Locate the cell with the specified text and output its [x, y] center coordinate. 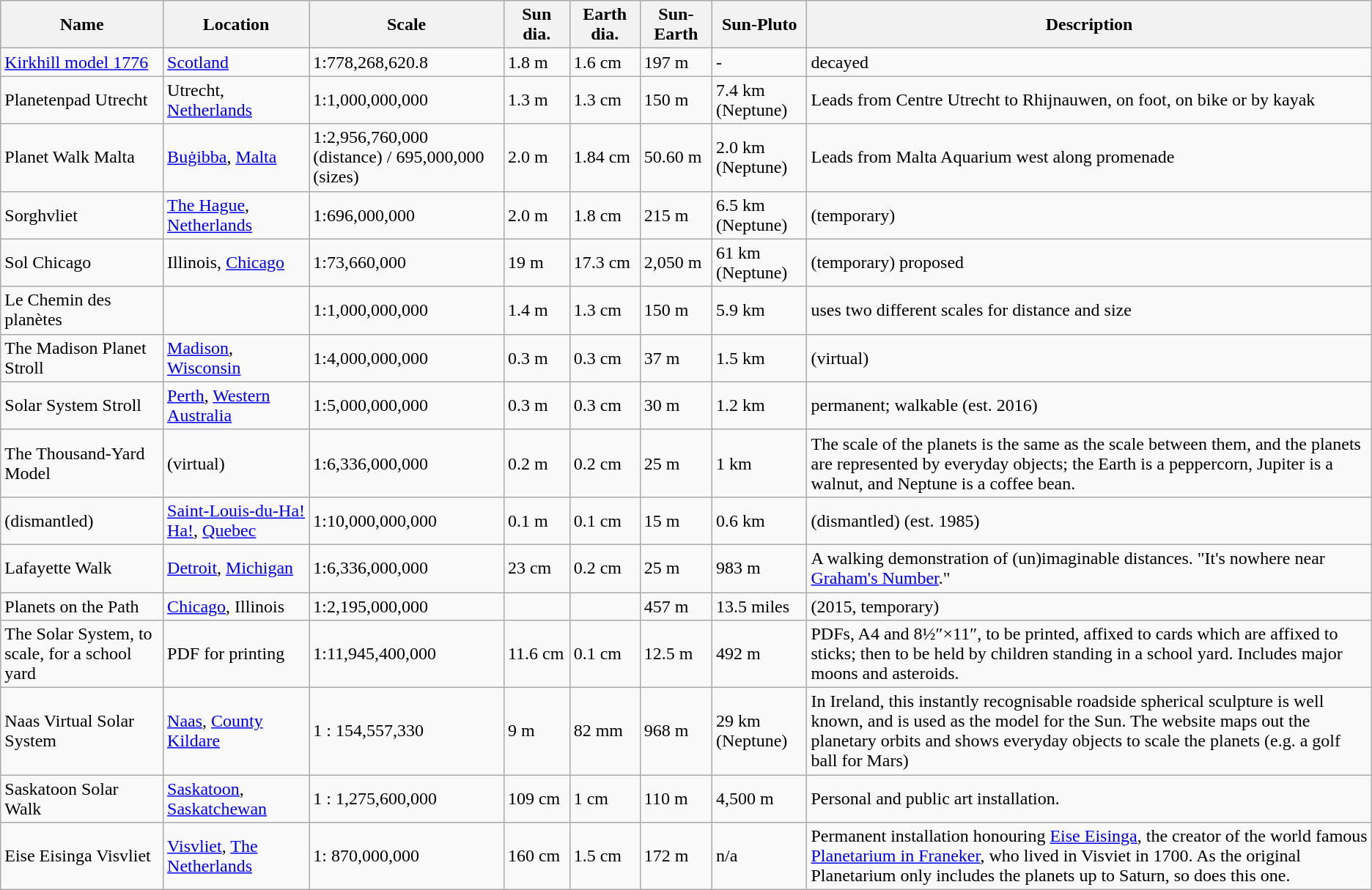
Leads from Malta Aquarium west along promenade [1089, 157]
Sol Chicago [82, 262]
7.4 km (Neptune) [759, 100]
Naas, County Kildare [236, 731]
1:5,000,000,000 [407, 406]
1.8 cm [605, 215]
492 m [759, 654]
1: 870,000,000 [407, 856]
Detroit, Michigan [236, 568]
Planetenpad Utrecht [82, 100]
110 m [676, 798]
Earth dia. [605, 25]
Utrecht, Netherlands [236, 100]
Le Chemin des planètes [82, 311]
Lafayette Walk [82, 568]
Name [82, 25]
4,500 m [759, 798]
968 m [676, 731]
Sun-Pluto [759, 25]
The Hague, Netherlands [236, 215]
1 km [759, 463]
(temporary) proposed [1089, 262]
37 m [676, 357]
29 km (Neptune) [759, 731]
The Thousand-Yard Model [82, 463]
Planet Walk Malta [82, 157]
1.5 cm [605, 856]
1.84 cm [605, 157]
172 m [676, 856]
Saskatoon, Saskatchewan [236, 798]
n/a [759, 856]
Planets on the Path [82, 606]
61 km (Neptune) [759, 262]
2,050 m [676, 262]
13.5 miles [759, 606]
Scotland [236, 62]
decayed [1089, 62]
1:2,956,760,000 (distance) / 695,000,000 (sizes) [407, 157]
(2015, temporary) [1089, 606]
uses two different scales for distance and size [1089, 311]
11.6 cm [536, 654]
2.0 km (Neptune) [759, 157]
- [759, 62]
9 m [536, 731]
457 m [676, 606]
permanent; walkable (est. 2016) [1089, 406]
1.4 m [536, 311]
1 cm [605, 798]
197 m [676, 62]
1.2 km [759, 406]
109 cm [536, 798]
1:11,945,400,000 [407, 654]
0.6 km [759, 520]
1:696,000,000 [407, 215]
Leads from Centre Utrecht to Rhijnauwen, on foot, on bike or by kayak [1089, 100]
Description [1089, 25]
(dismantled) (est. 1985) [1089, 520]
0.1 m [536, 520]
Kirkhill model 1776 [82, 62]
160 cm [536, 856]
1.5 km [759, 357]
17.3 cm [605, 262]
82 mm [605, 731]
19 m [536, 262]
Eise Eisinga Visvliet [82, 856]
Scale [407, 25]
1.8 m [536, 62]
(temporary) [1089, 215]
983 m [759, 568]
Saskatoon Solar Walk [82, 798]
50.60 m [676, 157]
1 : 154,557,330 [407, 731]
PDF for printing [236, 654]
Saint-Louis-du-Ha! Ha!, Quebec [236, 520]
1:778,268,620.8 [407, 62]
1:73,660,000 [407, 262]
1 : 1,275,600,000 [407, 798]
The Solar System, to scale, for a school yard [82, 654]
1.6 cm [605, 62]
Chicago, Illinois [236, 606]
Buġibba, Malta [236, 157]
Sun dia. [536, 25]
Visvliet, The Netherlands [236, 856]
30 m [676, 406]
5.9 km [759, 311]
Perth, Western Australia [236, 406]
1:4,000,000,000 [407, 357]
1:10,000,000,000 [407, 520]
Madison, Wisconsin [236, 357]
12.5 m [676, 654]
215 m [676, 215]
Naas Virtual Solar System [82, 731]
Location [236, 25]
1.3 m [536, 100]
1:2,195,000,000 [407, 606]
23 cm [536, 568]
(dismantled) [82, 520]
6.5 km (Neptune) [759, 215]
Sorghvliet [82, 215]
Solar System Stroll [82, 406]
0.2 m [536, 463]
Sun-Earth [676, 25]
15 m [676, 520]
Illinois, Chicago [236, 262]
The Madison Planet Stroll [82, 357]
Personal and public art installation. [1089, 798]
A walking demonstration of (un)imaginable distances. "It's nowhere near Graham's Number." [1089, 568]
